Locate the cell with the specified text and output its (x, y) center coordinate. 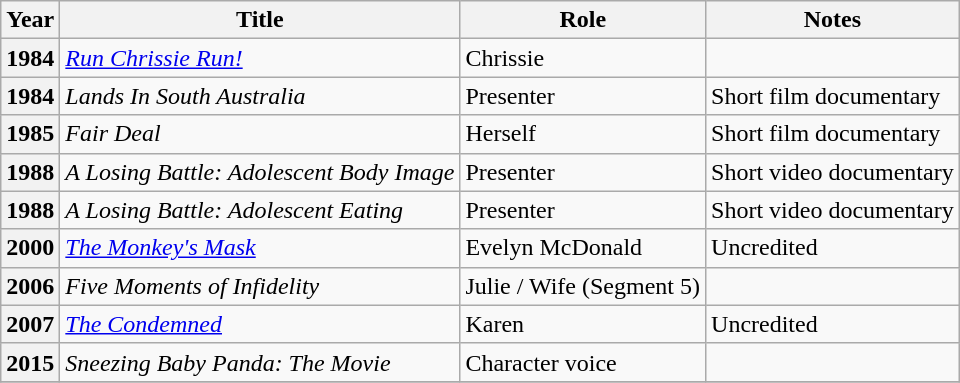
1985 (30, 134)
A Losing Battle: Adolescent Body Image (260, 172)
Role (583, 20)
2015 (30, 362)
Title (260, 20)
Karen (583, 324)
Fair Deal (260, 134)
2006 (30, 286)
Julie / Wife (Segment 5) (583, 286)
Chrissie (583, 58)
Sneezing Baby Panda: The Movie (260, 362)
Notes (833, 20)
Evelyn McDonald (583, 248)
2000 (30, 248)
Five Moments of Infidelity (260, 286)
Character voice (583, 362)
The Monkey's Mask (260, 248)
The Condemned (260, 324)
Herself (583, 134)
Run Chrissie Run! (260, 58)
Lands In South Australia (260, 96)
2007 (30, 324)
Year (30, 20)
A Losing Battle: Adolescent Eating (260, 210)
